Find where the given text appears and provide that cell's center as [X, Y] coordinate. 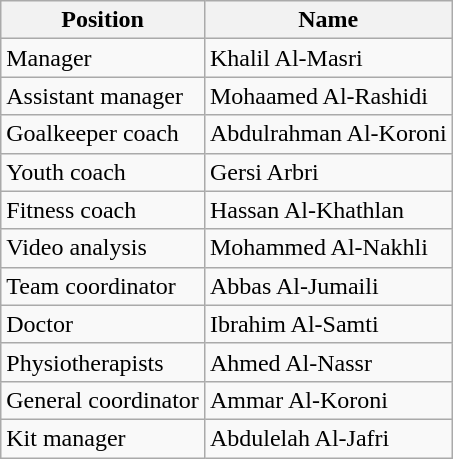
Team coordinator [103, 286]
Manager [103, 58]
Abdulelah Al-Jafri [328, 438]
Hassan Al-Khathlan [328, 210]
Mohaamed Al-Rashidi [328, 96]
Youth coach [103, 172]
Kit manager [103, 438]
Doctor [103, 324]
Mohammed Al-Nakhli [328, 248]
Goalkeeper coach [103, 134]
Position [103, 20]
Ibrahim Al-Samti [328, 324]
Khalil Al-Masri [328, 58]
General coordinator [103, 400]
Abdulrahman Al-Koroni [328, 134]
Ahmed Al-Nassr [328, 362]
Fitness coach [103, 210]
Abbas Al-Jumaili [328, 286]
Assistant manager [103, 96]
Name [328, 20]
Gersi Arbri [328, 172]
Video analysis [103, 248]
Physiotherapists [103, 362]
Ammar Al-Koroni [328, 400]
